Search for the cell housing the specified text and yield its [X, Y] center coordinate. 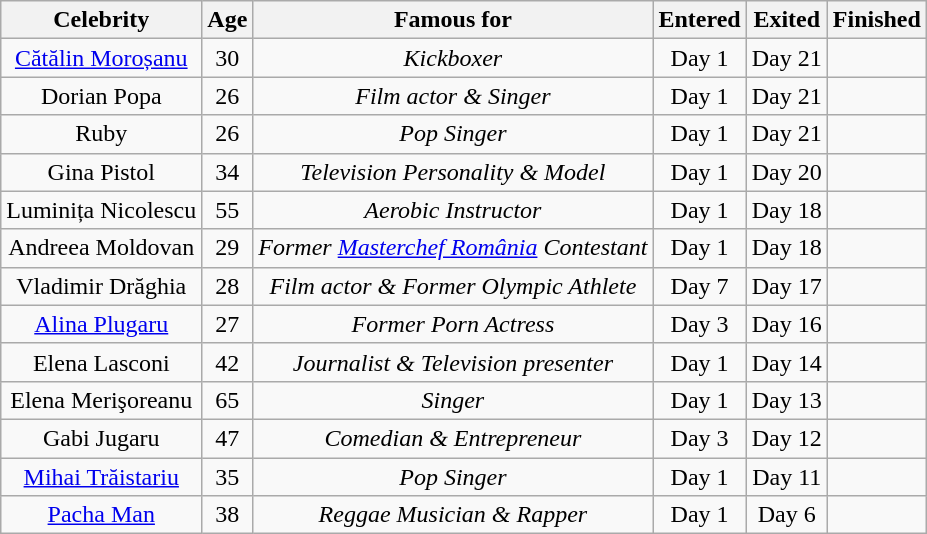
Day 16 [786, 324]
Aerobic Instructor [453, 210]
Television Personality & Model [453, 172]
Alina Plugaru [102, 324]
Former Porn Actress [453, 324]
Dorian Popa [102, 96]
Day 12 [786, 438]
Age [228, 20]
35 [228, 477]
Vladimir Drăghia [102, 286]
Elena Merişoreanu [102, 400]
Day 6 [786, 515]
Former Masterchef România Contestant [453, 248]
Kickboxer [453, 58]
Luminița Nicolescu [102, 210]
Reggae Musician & Rapper [453, 515]
Gabi Jugaru [102, 438]
Cătălin Moroșanu [102, 58]
Gina Pistol [102, 172]
Comedian & Entrepreneur [453, 438]
Day 17 [786, 286]
Mihai Trăistariu [102, 477]
Film actor & Singer [453, 96]
Entered [700, 20]
Day 20 [786, 172]
28 [228, 286]
Day 13 [786, 400]
34 [228, 172]
Day 14 [786, 362]
Andreea Moldovan [102, 248]
Singer [453, 400]
Finished [876, 20]
Elena Lasconi [102, 362]
Journalist & Television presenter [453, 362]
30 [228, 58]
Pacha Man [102, 515]
38 [228, 515]
42 [228, 362]
Ruby [102, 134]
Day 7 [700, 286]
47 [228, 438]
Famous for [453, 20]
27 [228, 324]
Film actor & Former Olympic Athlete [453, 286]
Day 11 [786, 477]
Exited [786, 20]
29 [228, 248]
55 [228, 210]
Celebrity [102, 20]
65 [228, 400]
